Detect which cell encompasses the target text, then output its (x, y) center coordinate. 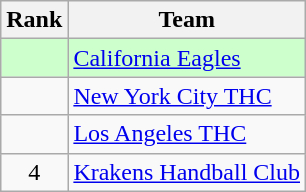
Krakens Handball Club (187, 172)
Rank (34, 20)
Los Angeles THC (187, 134)
4 (34, 172)
California Eagles (187, 58)
Team (187, 20)
New York City THC (187, 96)
